Return (x, y) of the center of cell containing provided text 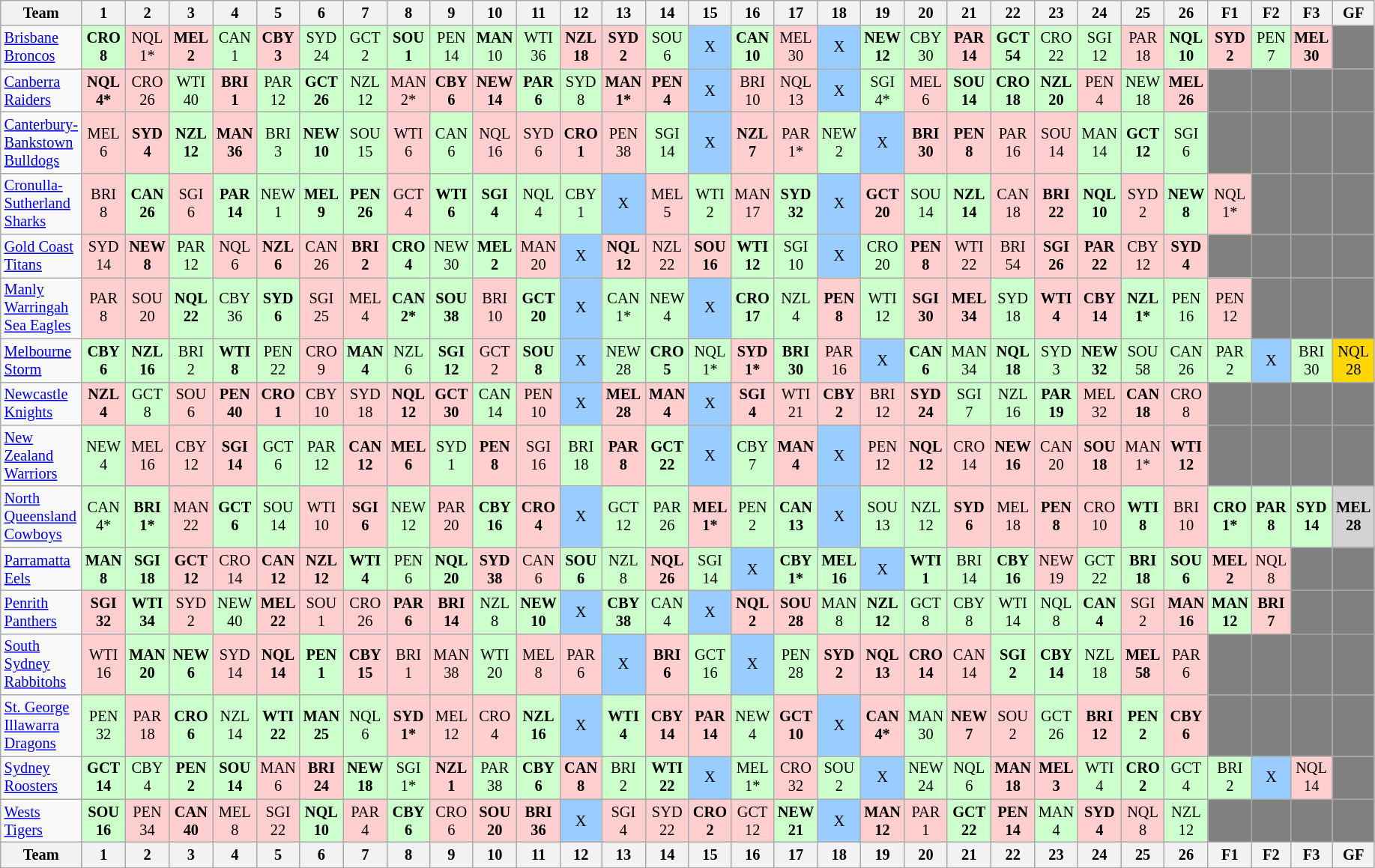
BRI6 (667, 664)
SYD1 (451, 455)
PEN16 (1186, 308)
SGI32 (103, 612)
MAN38 (451, 664)
Melbourne Storm (41, 360)
GCT10 (796, 726)
MEL58 (1142, 664)
SOU18 (1099, 455)
SGI26 (1057, 256)
BRI1* (147, 517)
CBY1 (581, 204)
SGI22 (277, 821)
MEL4 (365, 308)
SGI10 (796, 256)
New Zealand Warriors (41, 455)
MEL32 (1099, 404)
WTI20 (495, 664)
NZL1 (451, 777)
CRO18 (1012, 91)
CRO10 (1099, 517)
PAR26 (667, 517)
NQL2 (752, 612)
SGI30 (926, 308)
WTI21 (796, 404)
BRI22 (1057, 204)
CAN2* (408, 308)
CBY8 (969, 612)
NEW1 (277, 204)
Penrith Panthers (41, 612)
NEW14 (495, 91)
CBY2 (839, 404)
WTI1 (926, 569)
North Queensland Cowboys (41, 517)
CBY4 (147, 777)
PEN28 (796, 664)
PAR22 (1099, 256)
SOU15 (365, 142)
GCT54 (1012, 47)
NEW24 (926, 777)
NZL22 (667, 256)
NEW7 (969, 726)
NQL4 (538, 204)
MEL34 (969, 308)
WTI34 (147, 612)
WTI14 (1012, 612)
SOU58 (1142, 360)
CBY3 (277, 47)
GCT14 (103, 777)
SYD32 (796, 204)
PEN7 (1271, 47)
SGI25 (321, 308)
SOU13 (882, 517)
BRI54 (1012, 256)
CRO20 (882, 256)
MAN34 (969, 360)
Manly Warringah Sea Eagles (41, 308)
MAN6 (277, 777)
NEW2 (839, 142)
SGI16 (538, 455)
NQL4* (103, 91)
CAN13 (796, 517)
Wests Tigers (41, 821)
SYD3 (1057, 360)
NZL7 (752, 142)
MAN22 (191, 517)
CRO22 (1057, 47)
MEL22 (277, 612)
PAR20 (451, 517)
PAR2 (1230, 360)
MAN25 (321, 726)
CBY1* (796, 569)
Canberra Raiders (41, 91)
Cronulla-Sutherland Sharks (41, 204)
Canterbury-Bankstown Bulldogs (41, 142)
CBY36 (235, 308)
MAN30 (926, 726)
CBY15 (365, 664)
NQL18 (1012, 360)
MEL18 (1012, 517)
NQL28 (1353, 360)
PEN38 (623, 142)
SGI7 (969, 404)
NQL22 (191, 308)
CRO9 (321, 360)
Gold Coast Titans (41, 256)
St. George Illawarra Dragons (41, 726)
CAN8 (581, 777)
Parramatta Eels (41, 569)
BRI3 (277, 142)
CRO17 (752, 308)
MEL26 (1186, 91)
SYD38 (495, 569)
PEN22 (277, 360)
CBY10 (321, 404)
MEL9 (321, 204)
MAN18 (1012, 777)
BRI24 (321, 777)
PEN10 (538, 404)
NEW32 (1099, 360)
Brisbane Broncos (41, 47)
PAR19 (1057, 404)
WTI2 (710, 204)
SOU8 (538, 360)
MAN36 (235, 142)
NEW16 (1012, 455)
PAR4 (365, 821)
NEW21 (796, 821)
WTI40 (191, 91)
CRO32 (796, 777)
GCT30 (451, 404)
PEN6 (408, 569)
PEN32 (103, 726)
CAN1 (235, 47)
NQL20 (451, 569)
NEW40 (235, 612)
CAN1* (623, 308)
NEW30 (451, 256)
MEL3 (1057, 777)
MAN16 (1186, 612)
Newcastle Knights (41, 404)
MAN17 (752, 204)
CBY7 (752, 455)
NEW28 (623, 360)
SYD22 (667, 821)
CAN10 (752, 47)
NQL16 (495, 142)
NZL1* (1142, 308)
PAR1 (926, 821)
WTI10 (321, 517)
PEN34 (147, 821)
NEW19 (1057, 569)
PEN1 (321, 664)
South Sydney Rabbitohs (41, 664)
Sydney Roosters (41, 777)
PAR1* (796, 142)
MEL12 (451, 726)
SOU28 (796, 612)
SGI1* (408, 777)
PEN26 (365, 204)
NZL20 (1057, 91)
NEW6 (191, 664)
MEL5 (667, 204)
SGI4* (882, 91)
BRI36 (538, 821)
MAN14 (1099, 142)
MAN2* (408, 91)
CAN40 (191, 821)
WTI36 (538, 47)
CRO5 (667, 360)
CBY30 (926, 47)
SOU38 (451, 308)
MAN10 (495, 47)
CRO1* (1230, 517)
PAR38 (495, 777)
SYD8 (581, 91)
SGI18 (147, 569)
PEN40 (235, 404)
GCT16 (710, 664)
BRI8 (103, 204)
BRI7 (1271, 612)
CAN20 (1057, 455)
WTI16 (103, 664)
NQL26 (667, 569)
CBY38 (623, 612)
